Detect which cell encompasses the target text, then output its [X, Y] center coordinate. 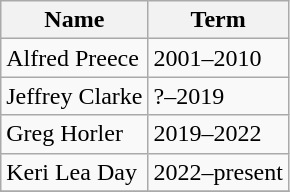
Jeffrey Clarke [74, 96]
2001–2010 [218, 58]
Keri Lea Day [74, 172]
Alfred Preece [74, 58]
Greg Horler [74, 134]
?–2019 [218, 96]
2019–2022 [218, 134]
Name [74, 20]
2022–present [218, 172]
Term [218, 20]
